Identify which cell holds the provided text, then report its (x, y) central coordinate. 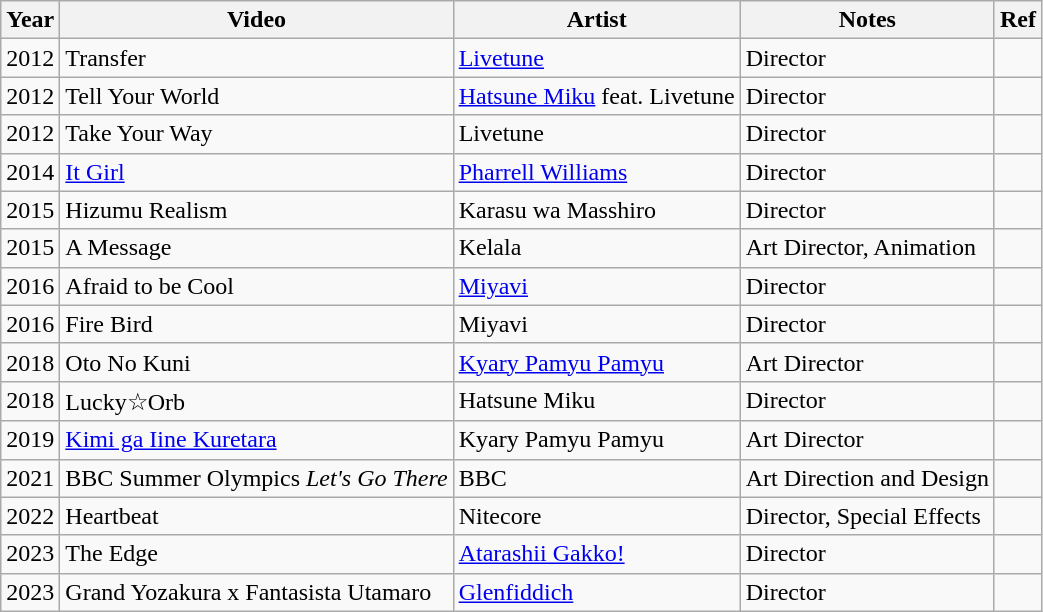
Afraid to be Cool (256, 286)
Director, Special Effects (867, 516)
Art Director, Animation (867, 248)
Year (30, 20)
2021 (30, 478)
Tell Your World (256, 96)
Fire Bird (256, 324)
Notes (867, 20)
BBC (596, 478)
Artist (596, 20)
Take Your Way (256, 134)
The Edge (256, 554)
Hatsune Miku feat. Livetune (596, 96)
Atarashii Gakko! (596, 554)
Grand Yozakura x Fantasista Utamaro (256, 592)
It Girl (256, 172)
2022 (30, 516)
Hizumu Realism (256, 210)
Pharrell Williams (596, 172)
Art Direction and Design (867, 478)
Glenfiddich (596, 592)
Nitecore (596, 516)
2014 (30, 172)
Kimi ga Iine Kuretara (256, 440)
Video (256, 20)
Transfer (256, 58)
Lucky☆Orb (256, 401)
Oto No Kuni (256, 362)
BBC Summer Olympics Let's Go There (256, 478)
Heartbeat (256, 516)
Hatsune Miku (596, 401)
2019 (30, 440)
A Message (256, 248)
Karasu wa Masshiro (596, 210)
Ref (1018, 20)
Kelala (596, 248)
